Search for the cell housing the specified text and yield its [X, Y] center coordinate. 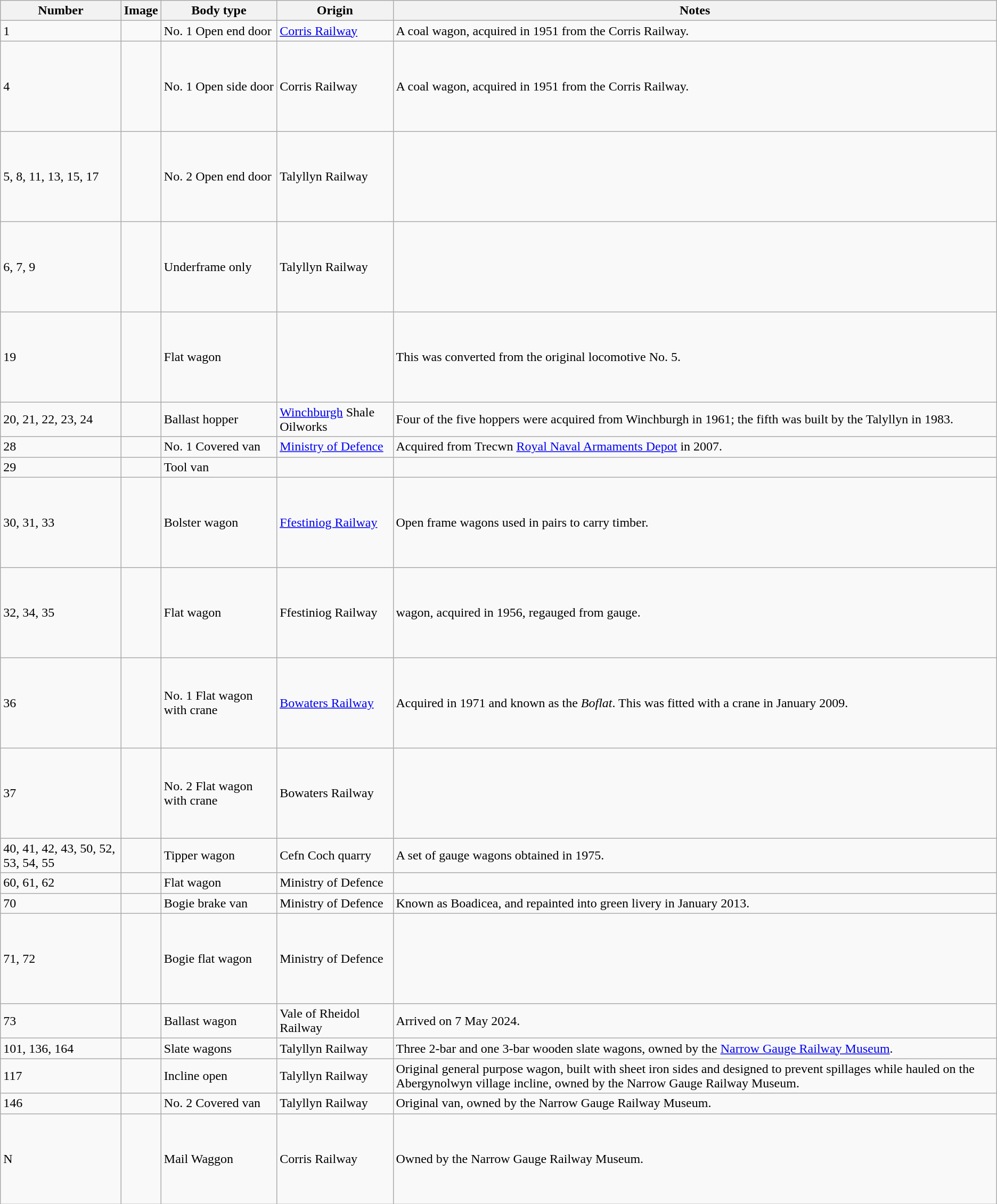
37 [61, 793]
70 [61, 903]
60, 61, 62 [61, 883]
Mail Waggon [218, 1159]
20, 21, 22, 23, 24 [61, 420]
Open frame wagons used in pairs to carry timber. [694, 522]
19 [61, 357]
32, 34, 35 [61, 613]
No. 2 Flat wagon with crane [218, 793]
30, 31, 33 [61, 522]
Cefn Coch quarry [335, 855]
73 [61, 1021]
Known as Boadicea, and repainted into green livery in January 2013. [694, 903]
Image [141, 11]
Tipper wagon [218, 855]
Ballast hopper [218, 420]
Arrived on 7 May 2024. [694, 1021]
No. 1 Flat wagon with crane [218, 703]
6, 7, 9 [61, 267]
Origin [335, 11]
5, 8, 11, 13, 15, 17 [61, 176]
Slate wagons [218, 1049]
Original van, owned by the Narrow Gauge Railway Museum. [694, 1103]
36 [61, 703]
117 [61, 1076]
Number [61, 11]
28 [61, 447]
1 [61, 31]
71, 72 [61, 959]
Winchburgh Shale Oilworks [335, 420]
Acquired in 1971 and known as the Boflat. This was fitted with a crane in January 2009. [694, 703]
Bolster wagon [218, 522]
101, 136, 164 [61, 1049]
Tool van [218, 467]
Notes [694, 11]
4 [61, 86]
Ballast wagon [218, 1021]
Incline open [218, 1076]
Owned by the Narrow Gauge Railway Museum. [694, 1159]
No. 1 Open side door [218, 86]
Acquired from Trecwn Royal Naval Armaments Depot in 2007. [694, 447]
40, 41, 42, 43, 50, 52, 53, 54, 55 [61, 855]
No. 1 Open end door [218, 31]
A set of gauge wagons obtained in 1975. [694, 855]
Four of the five hoppers were acquired from Winchburgh in 1961; the fifth was built by the Talyllyn in 1983. [694, 420]
No. 2 Open end door [218, 176]
29 [61, 467]
Three 2-bar and one 3-bar wooden slate wagons, owned by the Narrow Gauge Railway Museum. [694, 1049]
No. 2 Covered van [218, 1103]
N [61, 1159]
wagon, acquired in 1956, regauged from gauge. [694, 613]
This was converted from the original locomotive No. 5. [694, 357]
Bogie brake van [218, 903]
Bogie flat wagon [218, 959]
146 [61, 1103]
No. 1 Covered van [218, 447]
Body type [218, 11]
Vale of Rheidol Railway [335, 1021]
Underframe only [218, 267]
